Search for the cell housing the specified text and yield its (X, Y) center coordinate. 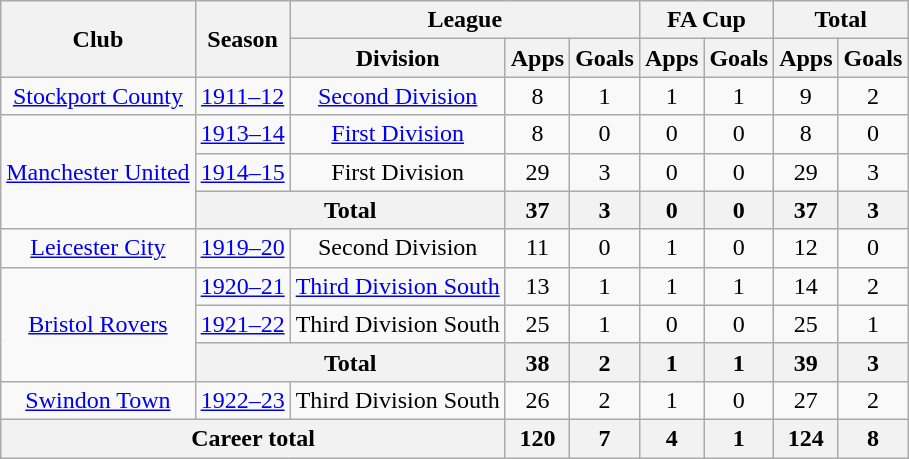
38 (537, 362)
27 (806, 400)
1920–21 (242, 286)
1921–22 (242, 324)
14 (806, 286)
39 (806, 362)
Stockport County (98, 96)
League (464, 20)
Division (398, 58)
124 (806, 438)
Manchester United (98, 172)
120 (537, 438)
26 (537, 400)
7 (605, 438)
Season (242, 39)
Swindon Town (98, 400)
FA Cup (706, 20)
13 (537, 286)
1922–23 (242, 400)
Leicester City (98, 248)
Club (98, 39)
4 (671, 438)
Career total (253, 438)
12 (806, 248)
9 (806, 96)
1911–12 (242, 96)
1913–14 (242, 134)
Bristol Rovers (98, 324)
1914–15 (242, 172)
11 (537, 248)
1919–20 (242, 248)
